Extract the [X, Y] coordinate from the center of the cell holding the provided text.  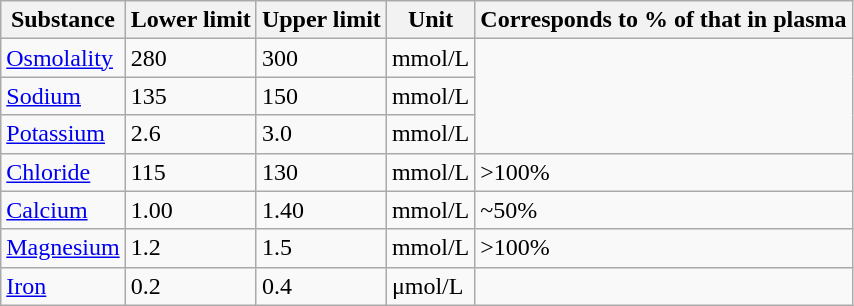
3.0 [321, 134]
1.00 [190, 210]
Chloride [63, 172]
150 [321, 96]
Sodium [63, 96]
2.6 [190, 134]
280 [190, 58]
Lower limit [190, 20]
130 [321, 172]
Upper limit [321, 20]
Magnesium [63, 248]
~50% [664, 210]
Calcium [63, 210]
1.40 [321, 210]
Corresponds to % of that in plasma [664, 20]
0.4 [321, 286]
Substance [63, 20]
Iron [63, 286]
135 [190, 96]
Osmolality [63, 58]
Potassium [63, 134]
1.5 [321, 248]
Unit [430, 20]
300 [321, 58]
0.2 [190, 286]
1.2 [190, 248]
115 [190, 172]
μmol/L [430, 286]
